Detect which cell encompasses the target text, then output its (X, Y) center coordinate. 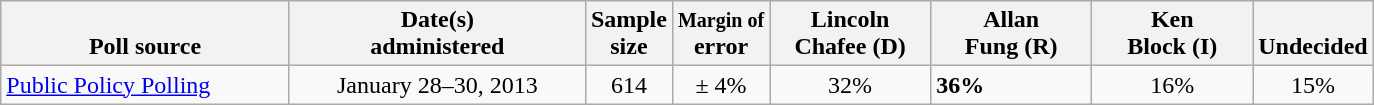
Margin oferror (720, 34)
January 28–30, 2013 (437, 85)
Date(s)administered (437, 34)
± 4% (720, 85)
LincolnChafee (D) (850, 34)
Undecided (1313, 34)
16% (1172, 85)
32% (850, 85)
AllanFung (R) (1012, 34)
Samplesize (628, 34)
Public Policy Polling (146, 85)
15% (1313, 85)
KenBlock (I) (1172, 34)
Poll source (146, 34)
614 (628, 85)
36% (1012, 85)
